Pinpoint the cell where the given text exists, returning its (X, Y) midpoint coordinate. 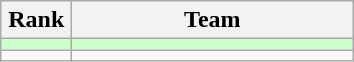
Team (212, 20)
Rank (36, 20)
